Search for the cell housing the specified text and yield its [X, Y] center coordinate. 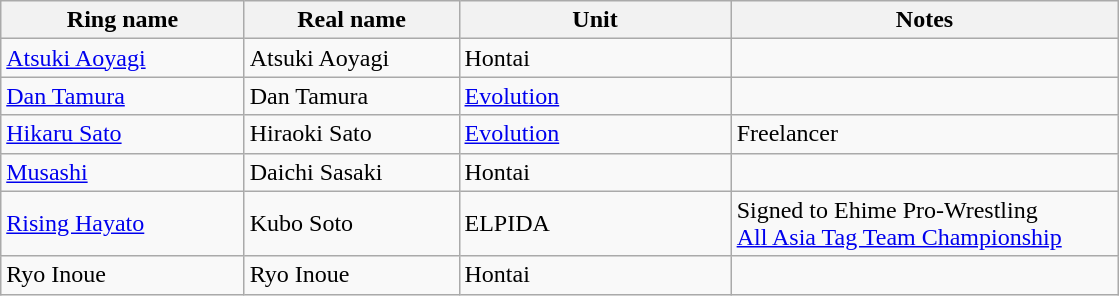
Ring name [122, 20]
ELPIDA [595, 224]
Kubo Soto [352, 224]
Hiraoki Sato [352, 134]
Hikaru Sato [122, 134]
Signed to Ehime Pro-WrestlingAll Asia Tag Team Championship [924, 224]
Daichi Sasaki [352, 172]
Notes [924, 20]
Rising Hayato [122, 224]
Unit [595, 20]
Real name [352, 20]
Musashi [122, 172]
Freelancer [924, 134]
